Capture the cell that displays the provided text and extract its (X, Y) central coordinate. 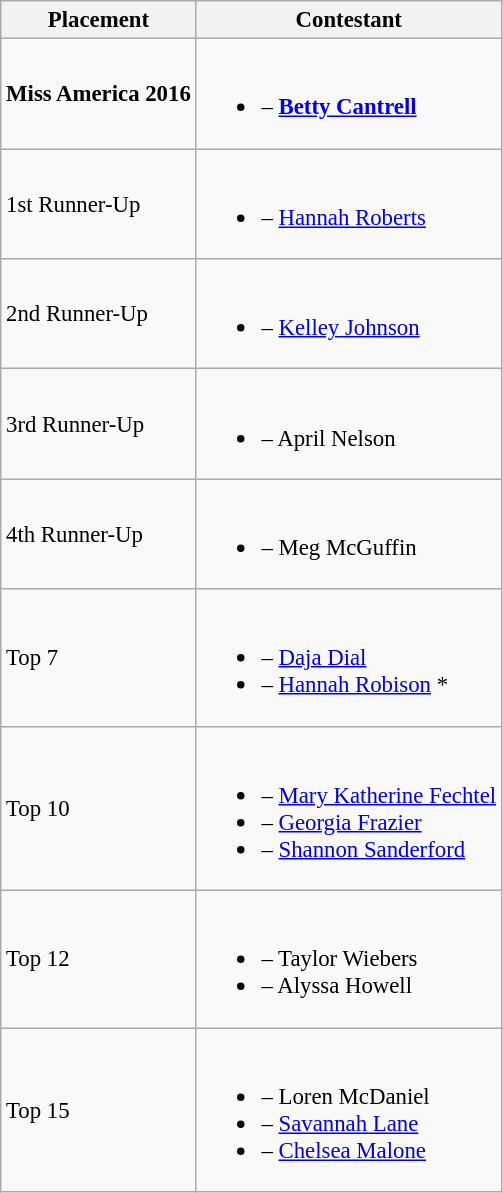
– Hannah Roberts (348, 204)
Top 15 (98, 1110)
– Mary Katherine Fechtel – Georgia Frazier – Shannon Sanderford (348, 808)
1st Runner-Up (98, 204)
3rd Runner-Up (98, 424)
– Taylor Wiebers – Alyssa Howell (348, 960)
Placement (98, 20)
4th Runner-Up (98, 534)
– Meg McGuffin (348, 534)
Contestant (348, 20)
– Loren McDaniel – Savannah Lane – Chelsea Malone (348, 1110)
Top 7 (98, 658)
Top 10 (98, 808)
2nd Runner-Up (98, 314)
– Betty Cantrell (348, 94)
Miss America 2016 (98, 94)
– Kelley Johnson (348, 314)
– Daja Dial – Hannah Robison * (348, 658)
– April Nelson (348, 424)
Top 12 (98, 960)
